Identify which cell holds the provided text, then report its (x, y) central coordinate. 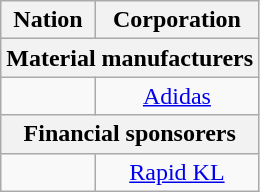
Corporation (176, 20)
Material manufacturers (130, 58)
Nation (48, 20)
Financial sponsorers (130, 134)
Rapid KL (176, 172)
Adidas (176, 96)
